Find where the given text appears and provide that cell's center as (X, Y) coordinate. 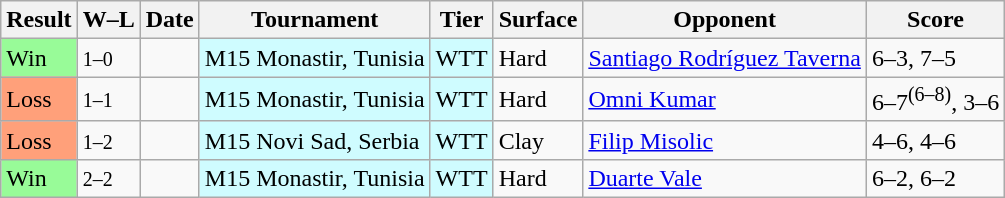
M15 Novi Sad, Serbia (314, 140)
4–6, 4–6 (935, 140)
6–3, 7–5 (935, 58)
6–7(6–8), 3–6 (935, 100)
Santiago Rodríguez Taverna (725, 58)
Opponent (725, 20)
1–1 (108, 100)
Tier (462, 20)
Clay (538, 140)
Score (935, 20)
1–0 (108, 58)
Result (39, 20)
Omni Kumar (725, 100)
W–L (108, 20)
1–2 (108, 140)
2–2 (108, 178)
Tournament (314, 20)
Date (170, 20)
Filip Misolic (725, 140)
6–2, 6–2 (935, 178)
Surface (538, 20)
Duarte Vale (725, 178)
